Return the (X, Y) coordinate for the center point of the cell that contains the specified text.  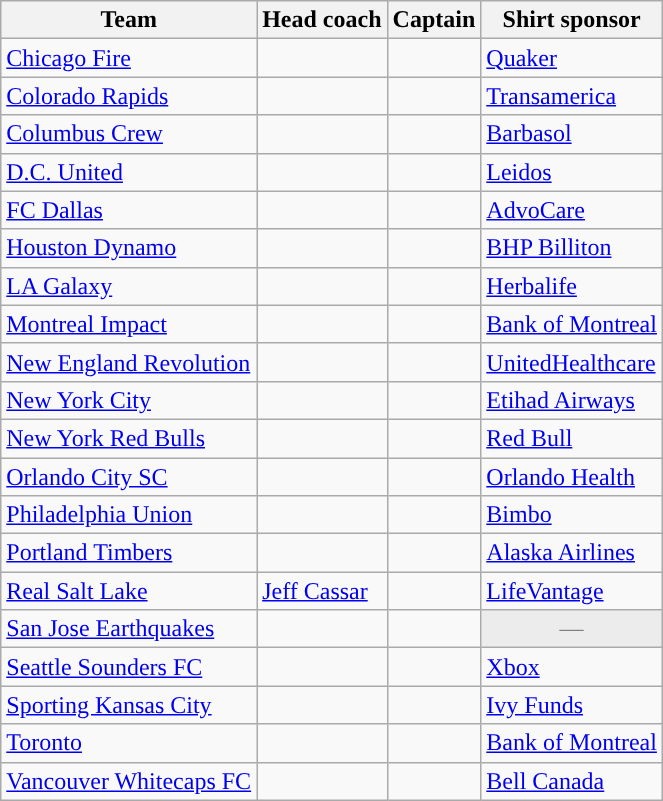
Leidos (572, 172)
Orlando Health (572, 477)
Alaska Airlines (572, 553)
BHP Billiton (572, 248)
Colorado Rapids (129, 96)
LA Galaxy (129, 286)
Portland Timbers (129, 553)
Orlando City SC (129, 477)
Philadelphia Union (129, 515)
D.C. United (129, 172)
Quaker (572, 58)
New York City (129, 400)
Houston Dynamo (129, 248)
Chicago Fire (129, 58)
Vancouver Whitecaps FC (129, 781)
New England Revolution (129, 362)
Bell Canada (572, 781)
Xbox (572, 667)
UnitedHealthcare (572, 362)
New York Red Bulls (129, 438)
Team (129, 20)
San Jose Earthquakes (129, 629)
Sporting Kansas City (129, 705)
Montreal Impact (129, 324)
Ivy Funds (572, 705)
Jeff Cassar (322, 591)
Real Salt Lake (129, 591)
— (572, 629)
Etihad Airways (572, 400)
AdvoCare (572, 210)
Shirt sponsor (572, 20)
Captain (434, 20)
Herbalife (572, 286)
Head coach (322, 20)
Bimbo (572, 515)
Barbasol (572, 134)
Red Bull (572, 438)
Columbus Crew (129, 134)
Toronto (129, 743)
Seattle Sounders FC (129, 667)
LifeVantage (572, 591)
Transamerica (572, 96)
FC Dallas (129, 210)
